Extract the [X, Y] coordinate from the center of the cell holding the provided text.  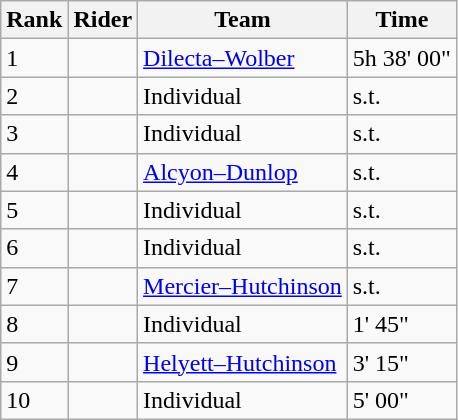
Time [402, 20]
3' 15" [402, 362]
Team [243, 20]
9 [34, 362]
1' 45" [402, 324]
Alcyon–Dunlop [243, 172]
3 [34, 134]
1 [34, 58]
10 [34, 400]
4 [34, 172]
5 [34, 210]
8 [34, 324]
5h 38' 00" [402, 58]
Mercier–Hutchinson [243, 286]
Rider [103, 20]
Rank [34, 20]
7 [34, 286]
6 [34, 248]
2 [34, 96]
Dilecta–Wolber [243, 58]
Helyett–Hutchinson [243, 362]
5' 00" [402, 400]
